Capture the cell that displays the provided text and extract its (x, y) central coordinate. 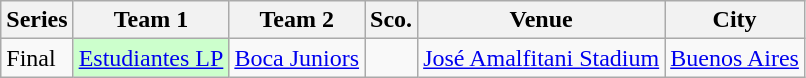
Series (37, 20)
José Amalfitani Stadium (542, 58)
Final (37, 58)
Team 2 (297, 20)
City (735, 20)
Buenos Aires (735, 58)
Team 1 (151, 20)
Sco. (392, 20)
Estudiantes LP (151, 58)
Boca Juniors (297, 58)
Venue (542, 20)
